Output the [x, y] coordinate of the center of the cell containing the given text.  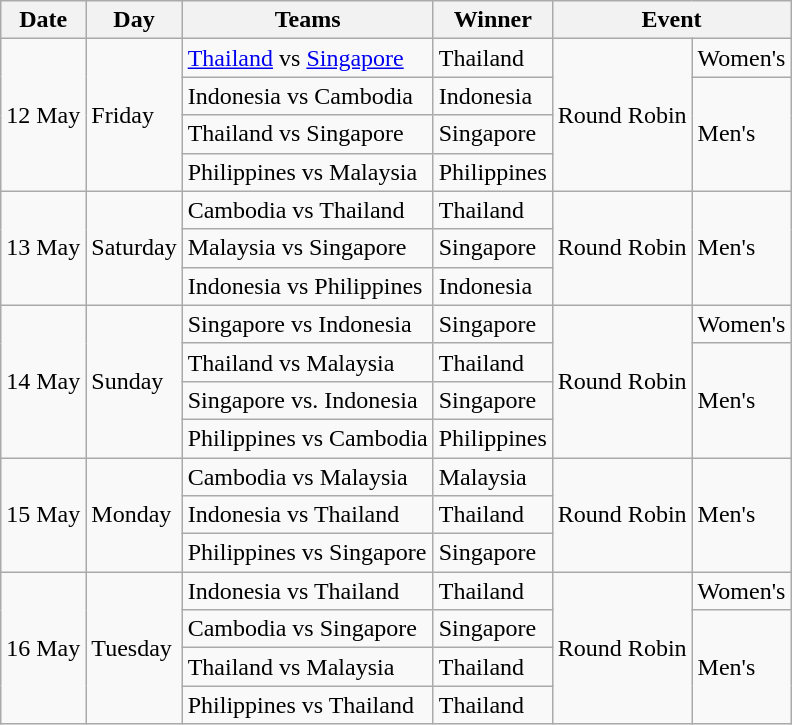
Cambodia vs Malaysia [308, 477]
Saturday [134, 248]
Malaysia [492, 477]
13 May [44, 248]
Philippines vs Malaysia [308, 172]
Friday [134, 115]
Philippines vs Cambodia [308, 438]
Singapore vs Indonesia [308, 324]
14 May [44, 381]
Teams [308, 20]
Tuesday [134, 648]
Indonesia vs Philippines [308, 286]
Winner [492, 20]
Indonesia vs Cambodia [308, 96]
Event [672, 20]
Date [44, 20]
Singapore vs. Indonesia [308, 400]
15 May [44, 515]
Cambodia vs Singapore [308, 629]
12 May [44, 115]
Monday [134, 515]
Malaysia vs Singapore [308, 248]
Cambodia vs Thailand [308, 210]
Philippines vs Singapore [308, 553]
Sunday [134, 381]
Philippines vs Thailand [308, 705]
16 May [44, 648]
Day [134, 20]
